For the text-containing cell, return its midpoint in [x, y] coordinate format. 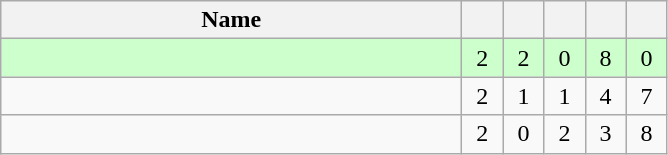
3 [606, 134]
Name [232, 20]
7 [646, 96]
4 [606, 96]
